Identify which cell holds the provided text, then report its [X, Y] central coordinate. 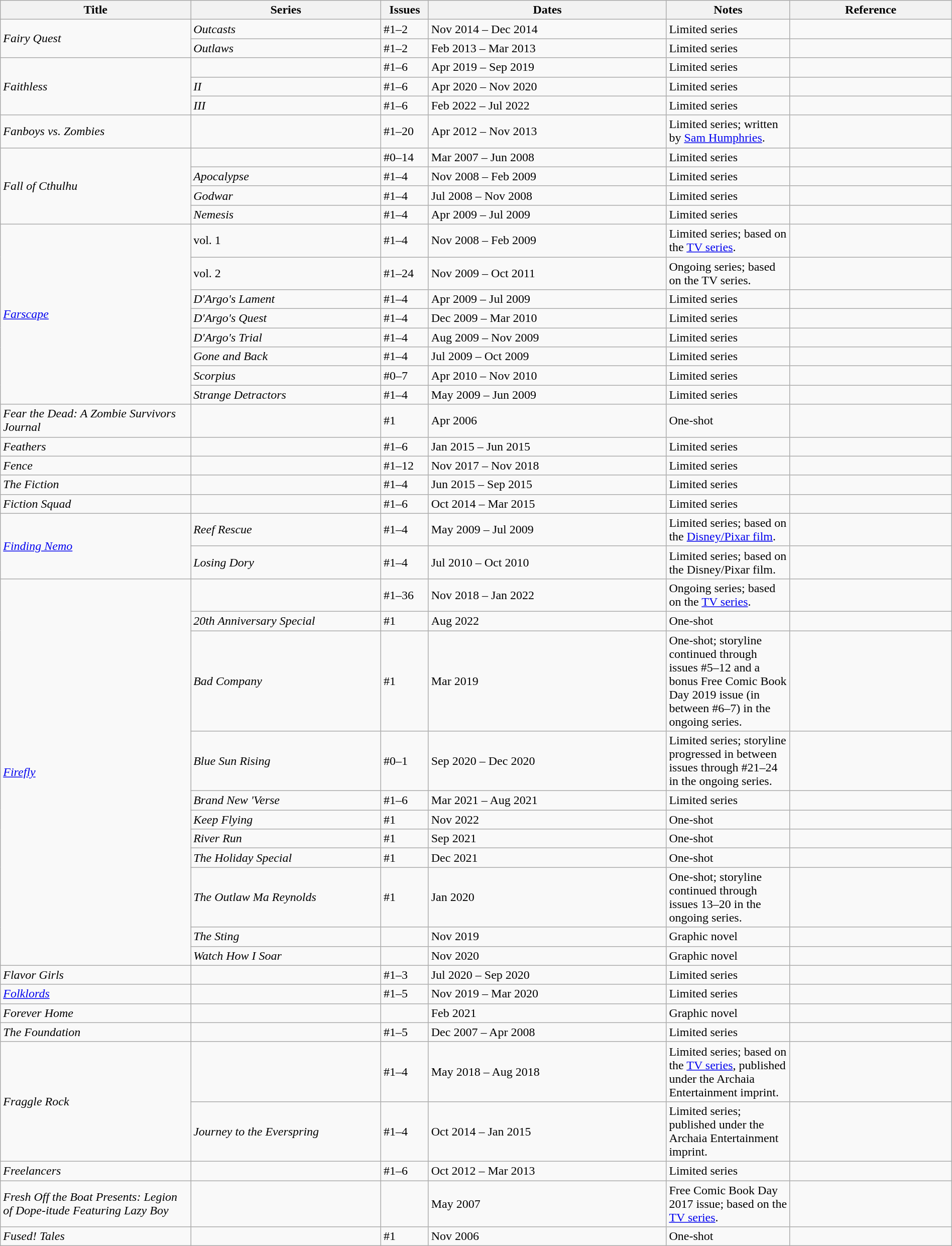
Limited series; storyline progressed in between issues through #21–24 in the ongoing series. [728, 761]
D'Argo's Quest [286, 318]
Nemesis [286, 214]
Apr 2012 – Nov 2013 [547, 132]
Fiction Squad [95, 504]
Apocalypse [286, 176]
The Holiday Special [286, 858]
Brand New 'Verse [286, 801]
The Outlaw Ma Reynolds [286, 897]
Nov 2022 [547, 820]
One-shot; storyline continued through issues #5–12 and a bonus Free Comic Book Day 2019 issue (in between #6–7) in the ongoing series. [728, 681]
Oct 2012 – Mar 2013 [547, 1171]
Nov 2020 [547, 956]
Outcasts [286, 29]
Strange Detractors [286, 395]
II [286, 86]
Watch How I Soar [286, 956]
The Foundation [95, 1032]
Series [286, 10]
Feb 2022 – Jul 2022 [547, 105]
Outlaws [286, 48]
May 2009 – Jun 2009 [547, 395]
The Sting [286, 937]
#1–36 [405, 595]
D'Argo's Lament [286, 299]
Fall of Cthulhu [95, 186]
Freelancers [95, 1171]
vol. 1 [286, 240]
Jun 2015 – Sep 2015 [547, 485]
Limited series; based on the TV series. [728, 240]
Title [95, 10]
Farscape [95, 314]
Godwar [286, 195]
#0–14 [405, 157]
Finding Nemo [95, 546]
Dates [547, 10]
Limited series; based on the TV series, published under the Archaia Entertainment imprint. [728, 1072]
#1–24 [405, 273]
Fence [95, 466]
May 2007 [547, 1203]
Feathers [95, 446]
#0–7 [405, 376]
Reference [871, 10]
Sep 2021 [547, 839]
Jul 2009 – Oct 2009 [547, 357]
Nov 2019 [547, 937]
Free Comic Book Day 2017 issue; based on the TV series. [728, 1203]
Issues [405, 10]
20th Anniversary Special [286, 621]
#1–12 [405, 466]
Feb 2021 [547, 1013]
Jan 2020 [547, 897]
One-shot; storyline continued through issues 13–20 in the ongoing series. [728, 897]
Dec 2007 – Apr 2008 [547, 1032]
Fear the Dead: A Zombie Survivors Journal [95, 421]
Losing Dory [286, 562]
Faithless [95, 86]
Jul 2020 – Sep 2020 [547, 975]
Flavor Girls [95, 975]
Blue Sun Rising [286, 761]
Forever Home [95, 1013]
III [286, 105]
Aug 2022 [547, 621]
River Run [286, 839]
Oct 2014 – Mar 2015 [547, 504]
May 2018 – Aug 2018 [547, 1072]
Bad Company [286, 681]
Jan 2015 – Jun 2015 [547, 446]
Limited series; published under the Archaia Entertainment imprint. [728, 1131]
Nov 2006 [547, 1236]
Folklords [95, 994]
Jul 2010 – Oct 2010 [547, 562]
Fairy Quest [95, 39]
Limited series; written by Sam Humphries. [728, 132]
Mar 2007 – Jun 2008 [547, 157]
Apr 2010 – Nov 2010 [547, 376]
Scorpius [286, 376]
Oct 2014 – Jan 2015 [547, 1131]
Nov 2018 – Jan 2022 [547, 595]
Aug 2009 – Nov 2009 [547, 337]
Jul 2008 – Nov 2008 [547, 195]
Keep Flying [286, 820]
Nov 2017 – Nov 2018 [547, 466]
Notes [728, 10]
Fanboys vs. Zombies [95, 132]
vol. 2 [286, 273]
Journey to the Everspring [286, 1131]
Reef Rescue [286, 529]
Firefly [95, 772]
Feb 2013 – Mar 2013 [547, 48]
Nov 2009 – Oct 2011 [547, 273]
Dec 2021 [547, 858]
#0–1 [405, 761]
Nov 2019 – Mar 2020 [547, 994]
Gone and Back [286, 357]
Dec 2009 – Mar 2010 [547, 318]
Apr 2020 – Nov 2020 [547, 86]
Nov 2014 – Dec 2014 [547, 29]
D'Argo's Trial [286, 337]
Mar 2019 [547, 681]
Fraggle Rock [95, 1101]
Sep 2020 – Dec 2020 [547, 761]
The Fiction [95, 485]
Fresh Off the Boat Presents: Legion of Dope-itude Featuring Lazy Boy [95, 1203]
Apr 2006 [547, 421]
Fused! Tales [95, 1236]
May 2009 – Jul 2009 [547, 529]
#1–3 [405, 975]
Mar 2021 – Aug 2021 [547, 801]
#1–20 [405, 132]
Apr 2019 – Sep 2019 [547, 67]
